Extract the (x, y) coordinate from the center of the cell holding the provided text.  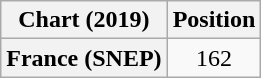
162 (214, 58)
Chart (2019) (84, 20)
France (SNEP) (84, 58)
Position (214, 20)
